Return the [x, y] coordinate for the center point of the cell that contains the specified text.  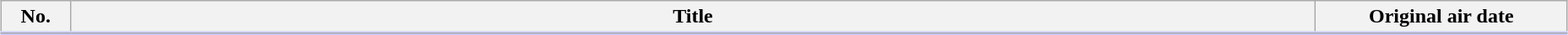
Original air date [1441, 17]
Title [693, 17]
No. [35, 17]
